Search for the cell housing the specified text and yield its [x, y] center coordinate. 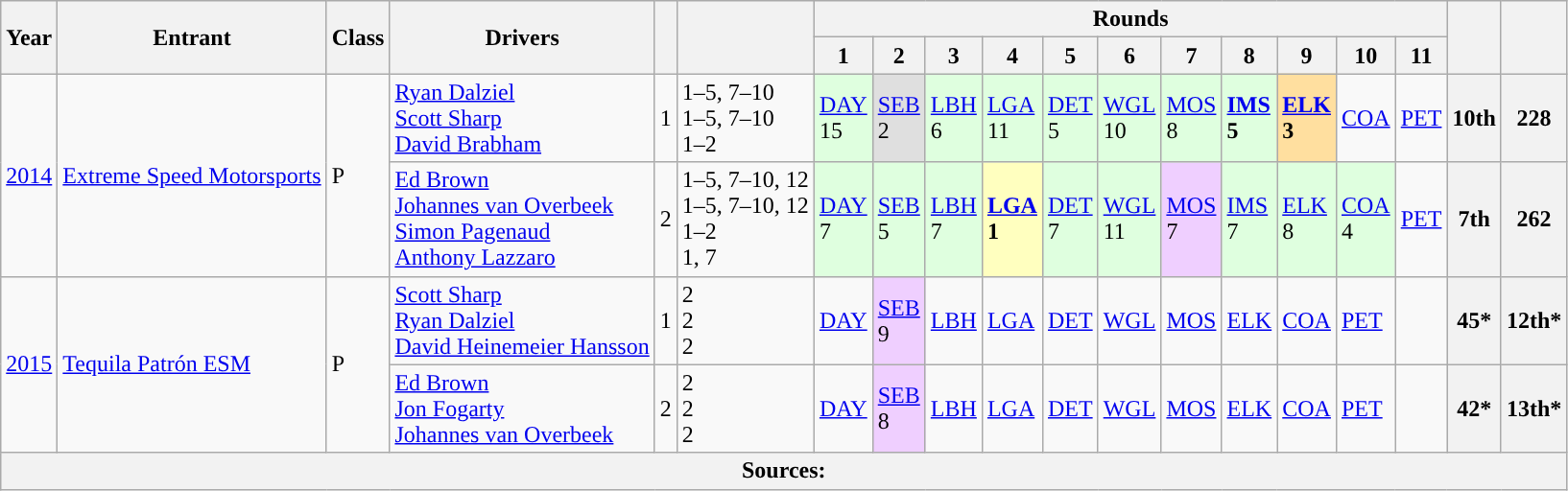
LGA11 [1011, 118]
Extreme Speed Motorsports [192, 175]
DAY7 [843, 219]
228 [1533, 118]
Rounds [1130, 19]
7 [1192, 56]
2015 [29, 364]
Ed Brown Johannes van Overbeek Simon Pagenaud Anthony Lazzaro [522, 219]
IMS5 [1249, 118]
12th* [1533, 320]
7th [1474, 219]
Sources: [784, 471]
10th [1474, 118]
LGA1 [1011, 219]
Ed Brown Jon Fogarty Johannes van Overbeek [522, 409]
4 [1011, 56]
SEB9 [898, 320]
SEB8 [898, 409]
6 [1129, 56]
45* [1474, 320]
SEB5 [898, 219]
42* [1474, 409]
DAY15 [843, 118]
MOS7 [1192, 219]
ELK8 [1307, 219]
Entrant [192, 37]
DET5 [1070, 118]
5 [1070, 56]
Tequila Patrón ESM [192, 364]
9 [1307, 56]
262 [1533, 219]
Class [358, 37]
LBH6 [954, 118]
Ryan Dalziel Scott Sharp David Brabham [522, 118]
Drivers [522, 37]
8 [1249, 56]
LBH7 [954, 219]
IMS7 [1249, 219]
WGL10 [1129, 118]
MOS8 [1192, 118]
1–5, 7–101–5, 7–101–2 [745, 118]
COA4 [1366, 219]
DET7 [1070, 219]
1–5, 7–10, 121–5, 7–10, 121–21, 7 [745, 219]
2014 [29, 175]
13th* [1533, 409]
Scott Sharp Ryan Dalziel David Heinemeier Hansson [522, 320]
ELK3 [1307, 118]
11 [1421, 56]
SEB2 [898, 118]
10 [1366, 56]
WGL11 [1129, 219]
3 [954, 56]
Year [29, 37]
